Determine the [X, Y] coordinate at the center of the cell enclosing the given text.  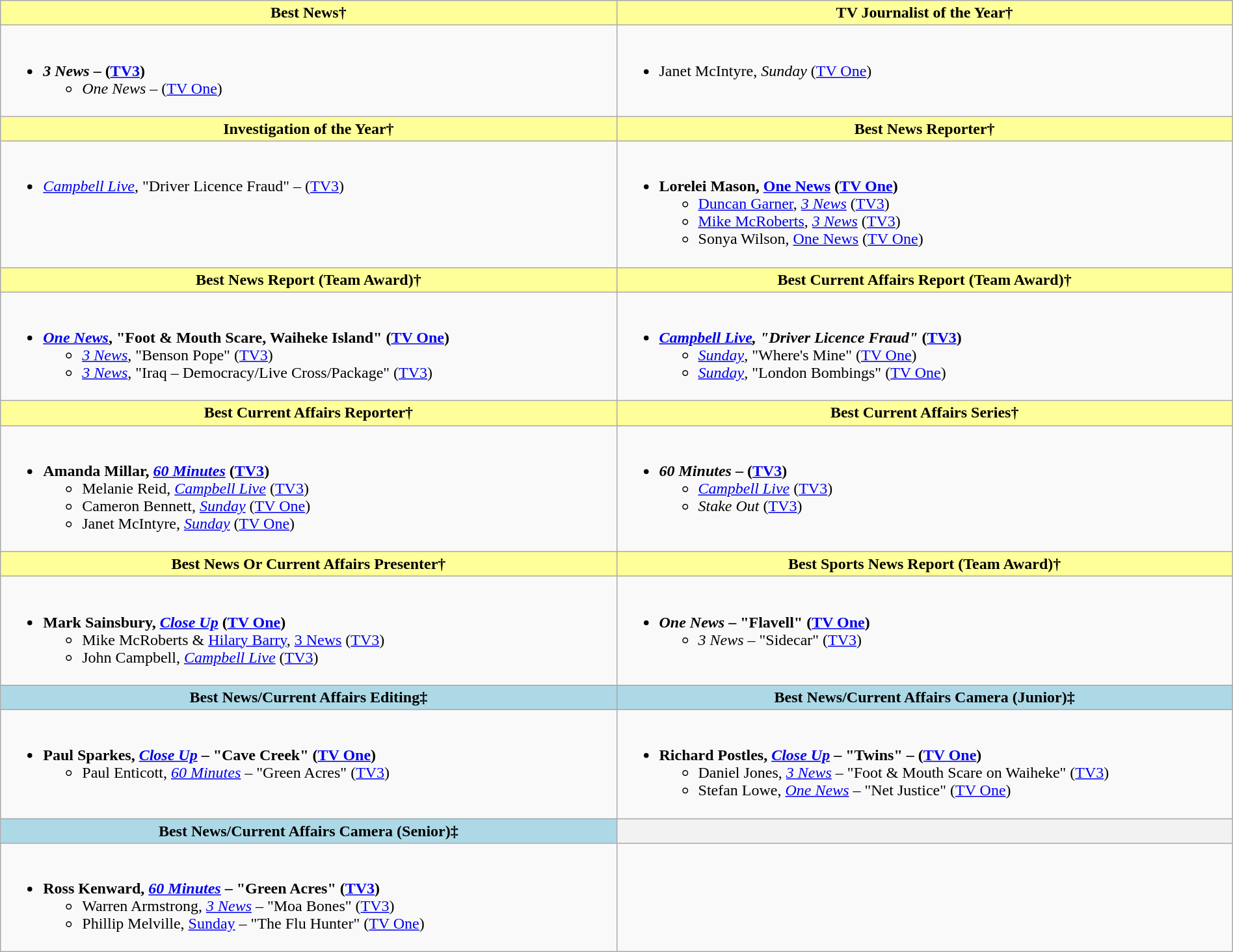
3 News – (TV3)One News – (TV One) [308, 71]
Campbell Live, "Driver Licence Fraud" – (TV3) [308, 204]
Best News/Current Affairs Camera (Senior)‡ [308, 830]
Best News† [308, 13]
Janet McIntyre, Sunday (TV One) [925, 71]
Ross Kenward, 60 Minutes – "Green Acres" (TV3)Warren Armstrong, 3 News – "Moa Bones" (TV3)Phillip Melville, Sunday – "The Flu Hunter" (TV One) [308, 897]
One News – "Flavell" (TV One)3 News – "Sidecar" (TV3) [925, 631]
Campbell Live, "Driver Licence Fraud" (TV3)Sunday, "Where's Mine" (TV One)Sunday, "London Bombings" (TV One) [925, 346]
Best News Or Current Affairs Presenter† [308, 564]
Investigation of the Year† [308, 129]
One News, "Foot & Mouth Scare, Waiheke Island" (TV One)3 News, "Benson Pope" (TV3)3 News, "Iraq – Democracy/Live Cross/Package" (TV3) [308, 346]
TV Journalist of the Year† [925, 13]
Best Current Affairs Reporter† [308, 413]
Best News/Current Affairs Editing‡ [308, 697]
Amanda Millar, 60 Minutes (TV3)Melanie Reid, Campbell Live (TV3)Cameron Bennett, Sunday (TV One)Janet McIntyre, Sunday (TV One) [308, 488]
Best Current Affairs Series† [925, 413]
Best Sports News Report (Team Award)† [925, 564]
Best Current Affairs Report (Team Award)† [925, 280]
Paul Sparkes, Close Up – "Cave Creek" (TV One)Paul Enticott, 60 Minutes – "Green Acres" (TV3) [308, 763]
Best News Reporter† [925, 129]
Lorelei Mason, One News (TV One)Duncan Garner, 3 News (TV3)Mike McRoberts, 3 News (TV3)Sonya Wilson, One News (TV One) [925, 204]
Best News/Current Affairs Camera (Junior)‡ [925, 697]
60 Minutes – (TV3)Campbell Live (TV3)Stake Out (TV3) [925, 488]
Mark Sainsbury, Close Up (TV One)Mike McRoberts & Hilary Barry, 3 News (TV3)John Campbell, Campbell Live (TV3) [308, 631]
Best News Report (Team Award)† [308, 280]
